Determine the [X, Y] coordinate at the center of the cell enclosing the given text.  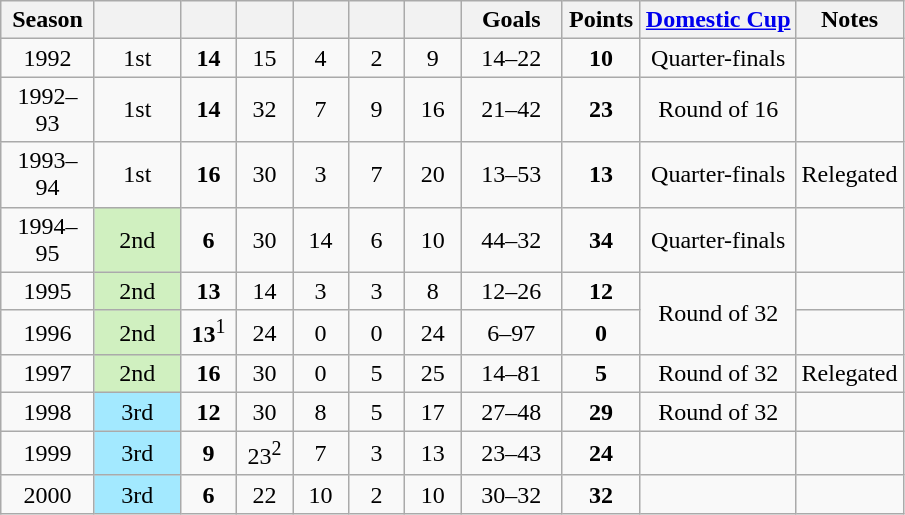
Notes [850, 20]
25 [433, 374]
21–42 [512, 110]
1992–93 [48, 110]
44–32 [512, 240]
23–43 [512, 454]
Goals [512, 20]
131 [208, 332]
1998 [48, 412]
14–22 [512, 58]
232 [264, 454]
20 [433, 174]
23 [602, 110]
13–53 [512, 174]
6–97 [512, 332]
1994–95 [48, 240]
1993–94 [48, 174]
27–48 [512, 412]
1995 [48, 291]
Round of 16 [718, 110]
14–81 [512, 374]
1997 [48, 374]
29 [602, 412]
1999 [48, 454]
Domestic Cup [718, 20]
2000 [48, 494]
1992 [48, 58]
4 [320, 58]
Season [48, 20]
1996 [48, 332]
Points [602, 20]
34 [602, 240]
15 [264, 58]
22 [264, 494]
30–32 [512, 494]
17 [433, 412]
12–26 [512, 291]
